Return [x, y] of the center of cell containing provided text 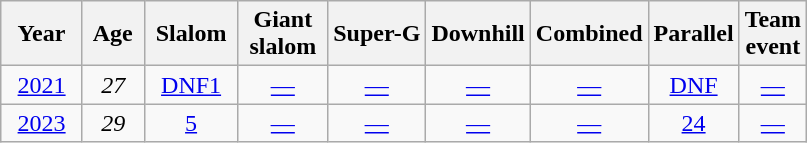
2023 [42, 123]
DNF [694, 85]
Age [113, 34]
5 [191, 123]
Downhill [478, 34]
DNF1 [191, 85]
Year [42, 34]
Slalom [191, 34]
27 [113, 85]
Combined [589, 34]
Super-G [377, 34]
Teamevent [773, 34]
Giant slalom [283, 34]
24 [694, 123]
2021 [42, 85]
29 [113, 123]
Parallel [694, 34]
